Return the (x, y) coordinate for the center point of the cell that contains the specified text.  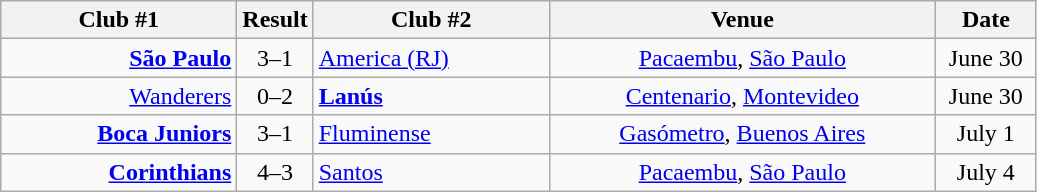
0–2 (275, 96)
America (RJ) (431, 58)
Result (275, 20)
Date (986, 20)
Club #1 (119, 20)
Fluminense (431, 134)
Boca Juniors (119, 134)
São Paulo (119, 58)
Wanderers (119, 96)
Santos (431, 172)
Lanús (431, 96)
July 1 (986, 134)
Gasómetro, Buenos Aires (742, 134)
July 4 (986, 172)
4–3 (275, 172)
Club #2 (431, 20)
Centenario, Montevideo (742, 96)
Venue (742, 20)
Corinthians (119, 172)
